Output the (X, Y) coordinate of the center of the cell containing the given text.  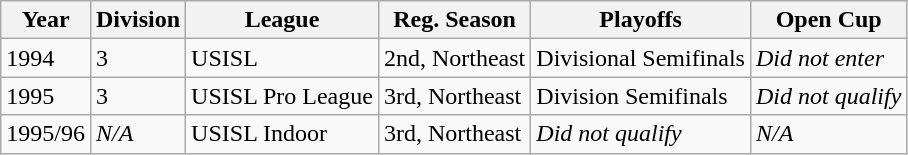
Did not enter (828, 58)
USISL Pro League (282, 96)
USISL Indoor (282, 134)
Playoffs (641, 20)
2nd, Northeast (454, 58)
1995/96 (46, 134)
Reg. Season (454, 20)
Divisional Semifinals (641, 58)
Year (46, 20)
Open Cup (828, 20)
Division Semifinals (641, 96)
League (282, 20)
Division (138, 20)
1994 (46, 58)
1995 (46, 96)
USISL (282, 58)
